Output the [x, y] coordinate of the center of the cell containing the given text.  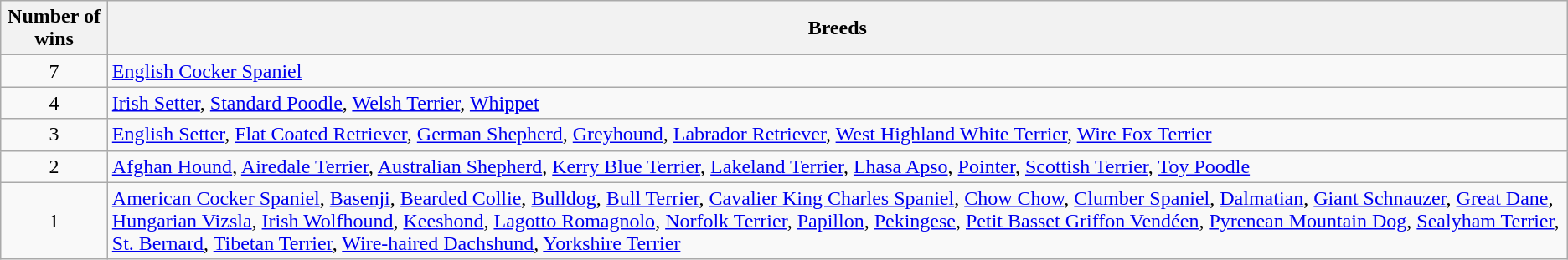
Irish Setter, Standard Poodle, Welsh Terrier, Whippet [838, 103]
English Setter, Flat Coated Retriever, German Shepherd, Greyhound, Labrador Retriever, West Highland White Terrier, Wire Fox Terrier [838, 135]
7 [54, 71]
Breeds [838, 28]
1 [54, 221]
3 [54, 135]
English Cocker Spaniel [838, 71]
Number of wins [54, 28]
2 [54, 166]
Afghan Hound, Airedale Terrier, Australian Shepherd, Kerry Blue Terrier, Lakeland Terrier, Lhasa Apso, Pointer, Scottish Terrier, Toy Poodle [838, 166]
4 [54, 103]
